Pinpoint the cell where the given text exists, returning its [X, Y] midpoint coordinate. 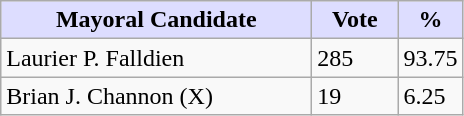
285 [355, 58]
Mayoral Candidate [156, 20]
6.25 [430, 96]
Brian J. Channon (X) [156, 96]
Laurier P. Falldien [156, 58]
% [430, 20]
19 [355, 96]
Vote [355, 20]
93.75 [430, 58]
